Determine the (x, y) coordinate at the center of the cell enclosing the given text.  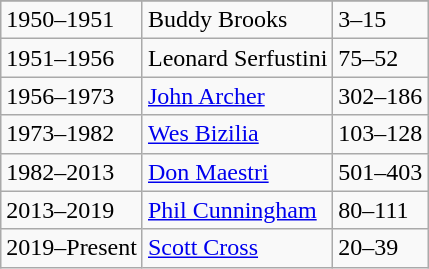
501–403 (380, 172)
1973–1982 (72, 134)
Buddy Brooks (237, 20)
2019–Present (72, 248)
80–111 (380, 210)
2013–2019 (72, 210)
1951–1956 (72, 58)
302–186 (380, 96)
20–39 (380, 248)
Leonard Serfustini (237, 58)
75–52 (380, 58)
Wes Bizilia (237, 134)
1956–1973 (72, 96)
1950–1951 (72, 20)
Phil Cunningham (237, 210)
John Archer (237, 96)
Don Maestri (237, 172)
Scott Cross (237, 248)
3–15 (380, 20)
1982–2013 (72, 172)
103–128 (380, 134)
